Return (X, Y) of the center of cell containing provided text 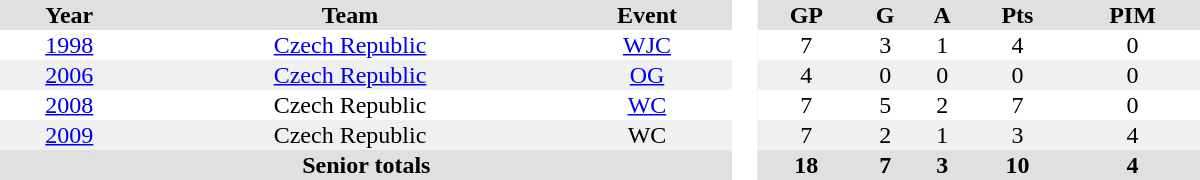
G (886, 15)
5 (886, 105)
Event (646, 15)
PIM (1132, 15)
2009 (70, 135)
GP (806, 15)
18 (806, 165)
2006 (70, 75)
OG (646, 75)
1998 (70, 45)
10 (1018, 165)
A (942, 15)
Team (350, 15)
2008 (70, 105)
WJC (646, 45)
Pts (1018, 15)
Year (70, 15)
Senior totals (366, 165)
